For the text-containing cell, return its midpoint in (X, Y) coordinate format. 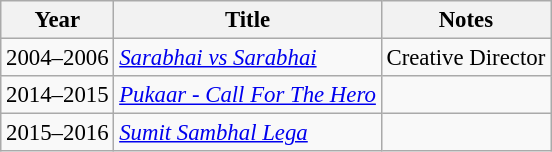
2014–2015 (58, 95)
Pukaar - Call For The Hero (248, 95)
Notes (466, 20)
Year (58, 20)
Sarabhai vs Sarabhai (248, 58)
2015–2016 (58, 133)
2004–2006 (58, 58)
Title (248, 20)
Sumit Sambhal Lega (248, 133)
Creative Director (466, 58)
